Detect which cell encompasses the target text, then output its [x, y] center coordinate. 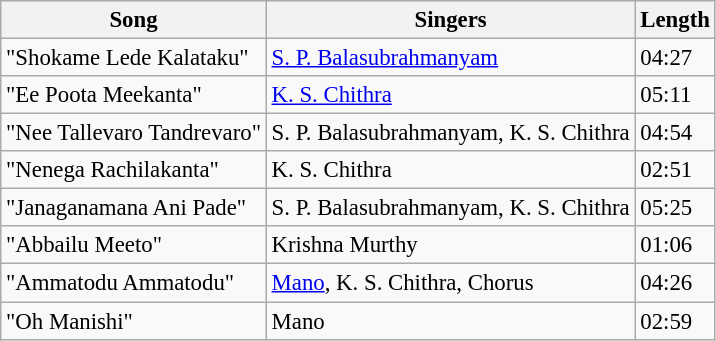
04:27 [675, 58]
"Nenega Rachilakanta" [134, 170]
02:59 [675, 321]
"Oh Manishi" [134, 321]
02:51 [675, 170]
S. P. Balasubrahmanyam [450, 58]
Length [675, 20]
"Ee Poota Meekanta" [134, 95]
"Shokame Lede Kalataku" [134, 58]
Song [134, 20]
Mano, K. S. Chithra, Chorus [450, 283]
Mano [450, 321]
"Abbailu Meeto" [134, 245]
"Ammatodu Ammatodu" [134, 283]
04:26 [675, 283]
05:11 [675, 95]
"Nee Tallevaro Tandrevaro" [134, 133]
Singers [450, 20]
01:06 [675, 245]
"Janaganamana Ani Pade" [134, 208]
Krishna Murthy [450, 245]
04:54 [675, 133]
05:25 [675, 208]
